Extract the (X, Y) coordinate from the center of the cell holding the provided text.  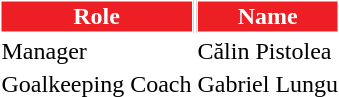
Role (96, 16)
Manager (96, 51)
